Find where the given text appears and provide that cell's center as (X, Y) coordinate. 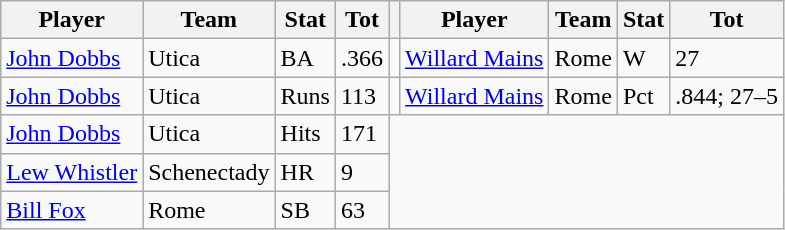
Bill Fox (72, 210)
9 (362, 172)
Pct (643, 96)
Lew Whistler (72, 172)
.844; 27–5 (727, 96)
.366 (362, 58)
Hits (305, 134)
Runs (305, 96)
171 (362, 134)
63 (362, 210)
Schenectady (209, 172)
HR (305, 172)
113 (362, 96)
BA (305, 58)
W (643, 58)
27 (727, 58)
SB (305, 210)
